Provide the (X, Y) coordinate of the cell's center where the given text is located.  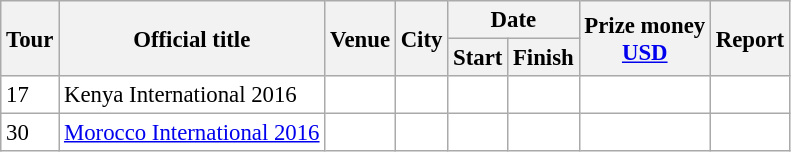
Report (750, 38)
Date (514, 20)
Prize money USD (644, 38)
17 (30, 95)
Venue (360, 38)
30 (30, 133)
Kenya International 2016 (192, 95)
Morocco International 2016 (192, 133)
City (421, 38)
Tour (30, 38)
Official title (192, 38)
Finish (544, 58)
Start (478, 58)
